Locate the cell with the specified text and output its [X, Y] center coordinate. 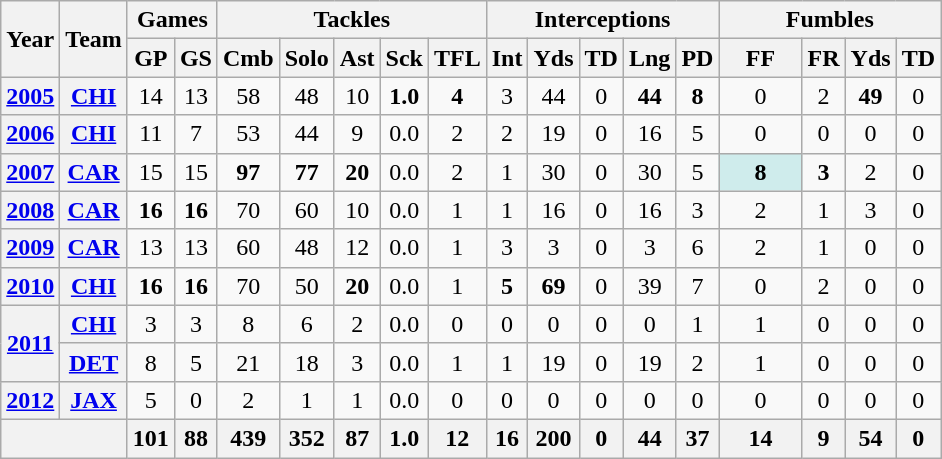
Lng [649, 58]
54 [870, 438]
2012 [30, 400]
50 [306, 286]
2009 [30, 248]
439 [248, 438]
TFL [457, 58]
2011 [30, 343]
101 [150, 438]
352 [306, 438]
GS [196, 58]
Interceptions [602, 20]
2010 [30, 286]
2007 [30, 172]
Ast [357, 58]
37 [698, 438]
Team [94, 39]
4 [457, 96]
11 [150, 134]
200 [554, 438]
DET [94, 362]
PD [698, 58]
Int [507, 58]
2006 [30, 134]
53 [248, 134]
21 [248, 362]
77 [306, 172]
FF [760, 58]
Fumbles [830, 20]
Tackles [352, 20]
49 [870, 96]
58 [248, 96]
Sck [404, 58]
2008 [30, 210]
69 [554, 286]
FR [824, 58]
Games [172, 20]
JAX [94, 400]
GP [150, 58]
39 [649, 286]
87 [357, 438]
Year [30, 39]
Cmb [248, 58]
97 [248, 172]
18 [306, 362]
Solo [306, 58]
88 [196, 438]
2005 [30, 96]
